Detect which cell encompasses the target text, then output its (X, Y) center coordinate. 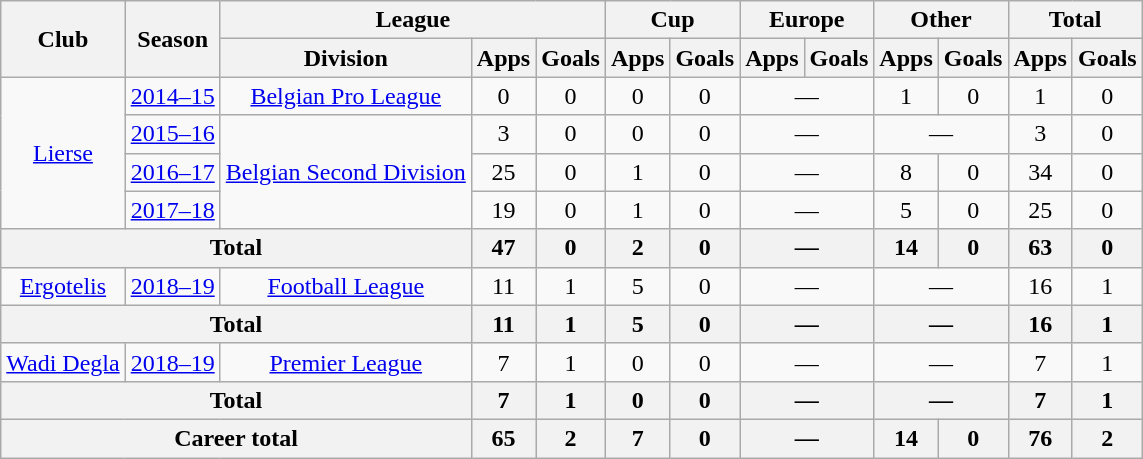
Wadi Degla (63, 362)
Europe (807, 20)
Cup (672, 20)
2015–16 (172, 134)
8 (906, 172)
Belgian Second Division (346, 172)
Football League (346, 286)
Ergotelis (63, 286)
76 (1040, 438)
63 (1040, 248)
Premier League (346, 362)
Other (941, 20)
League (412, 20)
47 (503, 248)
34 (1040, 172)
65 (503, 438)
Season (172, 39)
Division (346, 58)
2014–15 (172, 96)
Career total (236, 438)
Club (63, 39)
Belgian Pro League (346, 96)
Lierse (63, 153)
19 (503, 210)
2017–18 (172, 210)
2016–17 (172, 172)
